From the cell containing the given text, extract its center point as (X, Y) coordinate. 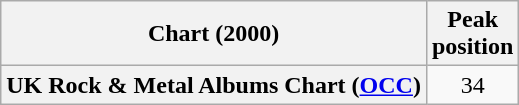
UK Rock & Metal Albums Chart (OCC) (214, 85)
Peakposition (472, 34)
Chart (2000) (214, 34)
34 (472, 85)
